From the cell containing the given text, extract its center point as [x, y] coordinate. 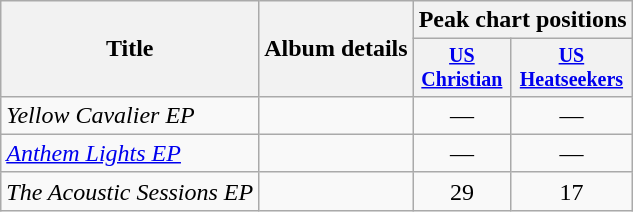
29 [462, 191]
Yellow Cavalier EP [130, 115]
Anthem Lights EP [130, 153]
USChristian [462, 68]
Peak chart positions [522, 20]
USHeatseekers [572, 68]
The Acoustic Sessions EP [130, 191]
17 [572, 191]
Title [130, 49]
Album details [336, 49]
